Detect which cell encompasses the target text, then output its (X, Y) center coordinate. 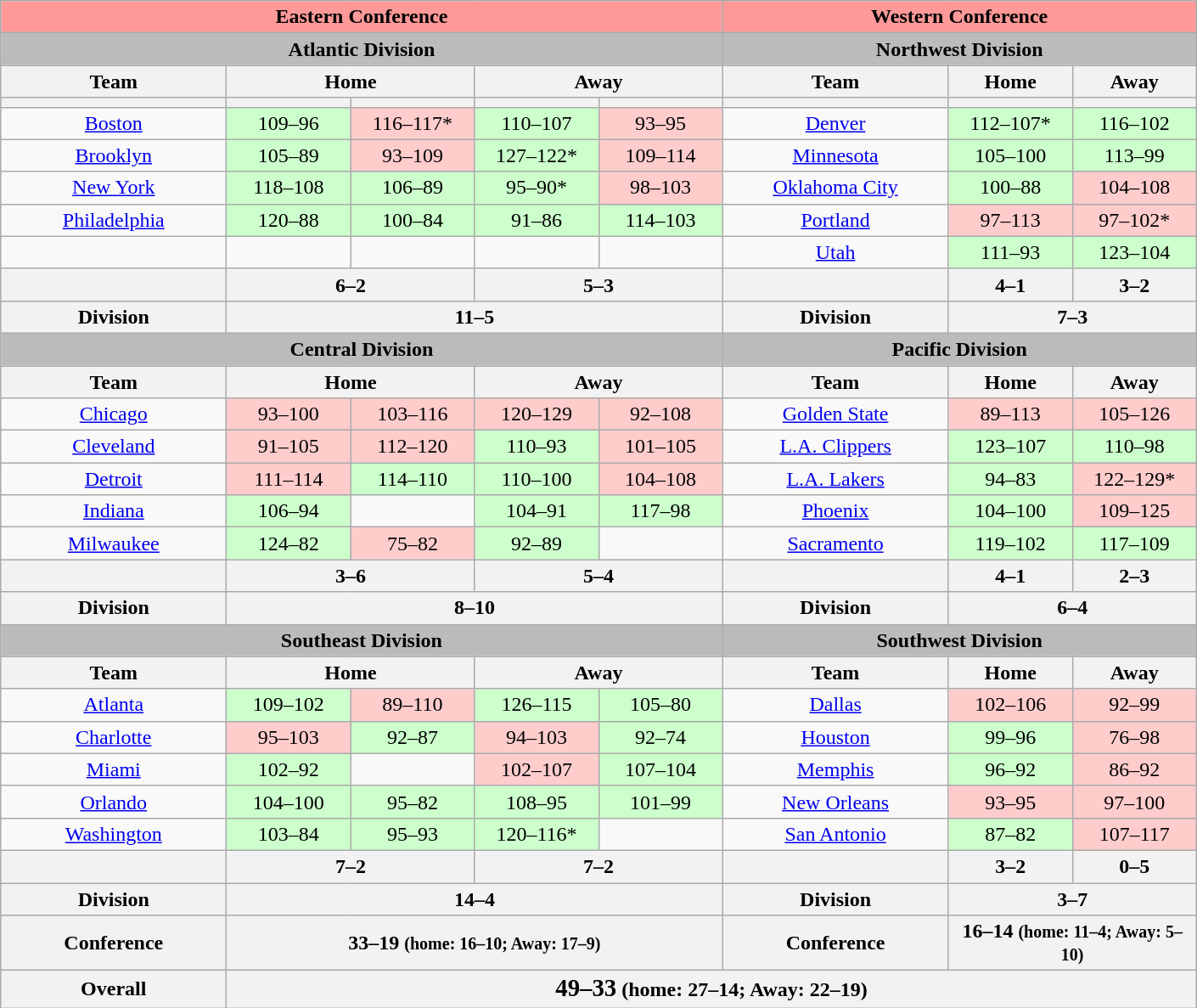
106–94 (289, 511)
Memphis (835, 769)
91–105 (289, 447)
14–4 (475, 899)
104–91 (537, 511)
Detroit (114, 479)
Western Conference (959, 17)
97–102* (1134, 220)
L.A. Lakers (835, 479)
97–113 (1010, 220)
113–99 (1134, 155)
0–5 (1134, 866)
120–129 (537, 414)
94–103 (537, 737)
116–102 (1134, 123)
5–3 (598, 284)
97–100 (1134, 802)
6–2 (351, 284)
Chicago (114, 414)
123–104 (1134, 252)
Northwest Division (959, 49)
99–96 (1010, 737)
127–122* (537, 155)
Overall (114, 989)
112–120 (413, 447)
93–100 (289, 414)
92–87 (413, 737)
11–5 (475, 317)
86–92 (1134, 769)
Philadelphia (114, 220)
San Antonio (835, 834)
95–93 (413, 834)
New Orleans (835, 802)
105–100 (1010, 155)
110–107 (537, 123)
108–95 (537, 802)
117–98 (660, 511)
92–108 (660, 414)
120–116* (537, 834)
114–110 (413, 479)
123–107 (1010, 447)
Atlantic Division (362, 49)
Pacific Division (959, 349)
111–114 (289, 479)
33–19 (home: 16–10; Away: 17–9) (475, 943)
Dallas (835, 705)
Southeast Division (362, 640)
109–96 (289, 123)
49–33 (home: 27–14; Away: 22–19) (711, 989)
8–10 (475, 608)
103–84 (289, 834)
102–92 (289, 769)
100–88 (1010, 188)
94–83 (1010, 479)
119–102 (1010, 543)
105–89 (289, 155)
Denver (835, 123)
109–125 (1134, 511)
107–104 (660, 769)
Orlando (114, 802)
Cleveland (114, 447)
126–115 (537, 705)
Utah (835, 252)
Indiana (114, 511)
91–86 (537, 220)
Washington (114, 834)
100–84 (413, 220)
Phoenix (835, 511)
Atlanta (114, 705)
Oklahoma City (835, 188)
110–93 (537, 447)
Sacramento (835, 543)
3–7 (1072, 899)
7–3 (1072, 317)
92–74 (660, 737)
101–105 (660, 447)
Southwest Division (959, 640)
76–98 (1134, 737)
112–107* (1010, 123)
117–109 (1134, 543)
95–90* (537, 188)
Brooklyn (114, 155)
110–100 (537, 479)
120–88 (289, 220)
89–110 (413, 705)
Central Division (362, 349)
98–103 (660, 188)
102–106 (1010, 705)
106–89 (413, 188)
Milwaukee (114, 543)
93–109 (413, 155)
Houston (835, 737)
102–107 (537, 769)
107–117 (1134, 834)
105–126 (1134, 414)
118–108 (289, 188)
75–82 (413, 543)
89–113 (1010, 414)
Minnesota (835, 155)
Charlotte (114, 737)
L.A. Clippers (835, 447)
92–99 (1134, 705)
124–82 (289, 543)
103–116 (413, 414)
Boston (114, 123)
16–14 (home: 11–4; Away: 5–10) (1072, 943)
116–117* (413, 123)
3–6 (351, 576)
Portland (835, 220)
87–82 (1010, 834)
95–103 (289, 737)
Miami (114, 769)
96–92 (1010, 769)
Golden State (835, 414)
122–129* (1134, 479)
2–3 (1134, 576)
110–98 (1134, 447)
109–114 (660, 155)
New York (114, 188)
5–4 (598, 576)
Eastern Conference (362, 17)
95–82 (413, 802)
105–80 (660, 705)
92–89 (537, 543)
109–102 (289, 705)
101–99 (660, 802)
111–93 (1010, 252)
114–103 (660, 220)
6–4 (1072, 608)
